Capture the cell that displays the provided text and extract its (X, Y) central coordinate. 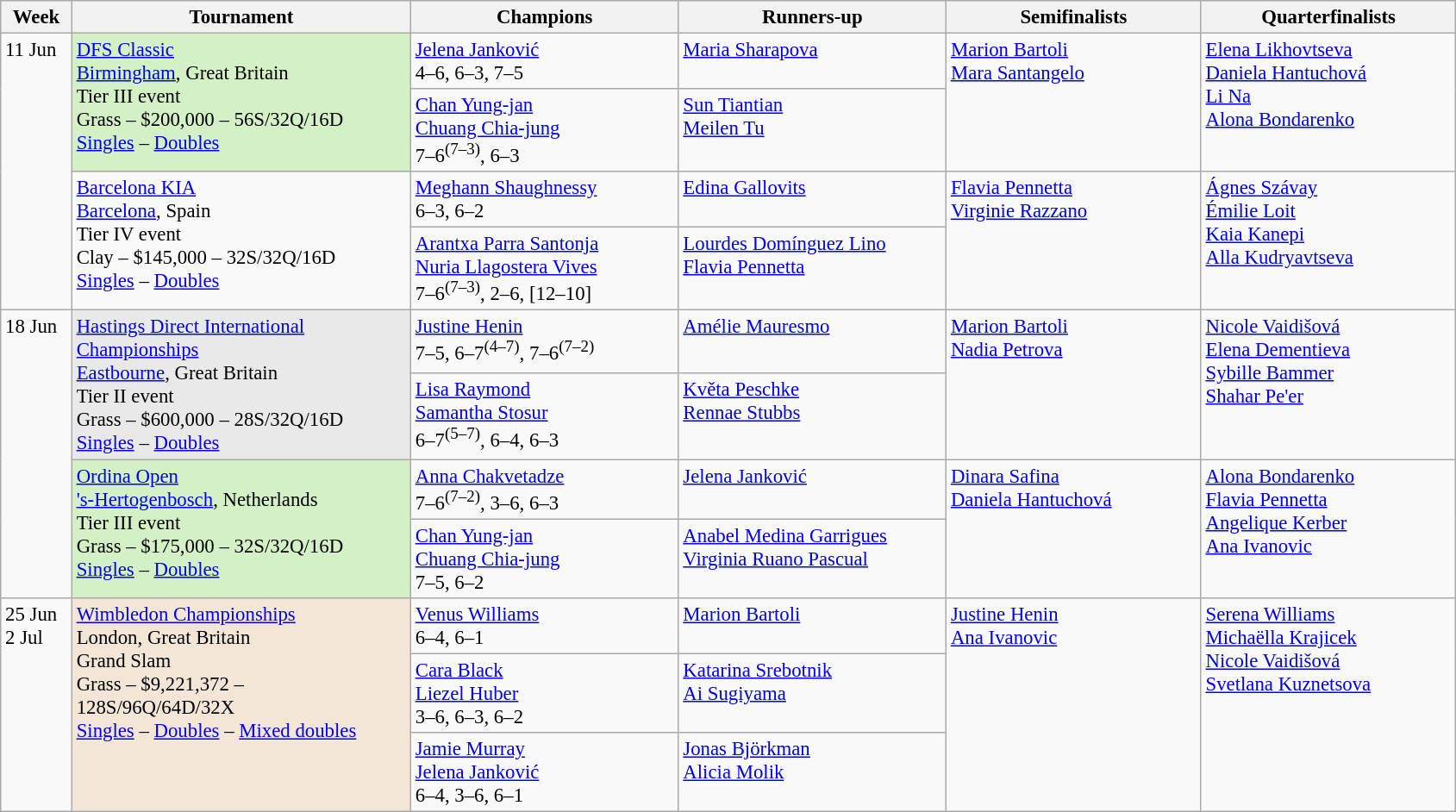
Flavia Pennetta Virginie Razzano (1074, 241)
Jamie Murray Jelena Janković 6–4, 3–6, 6–1 (545, 772)
Jelena Janković (812, 490)
Jonas Björkman Alicia Molik (812, 772)
Ágnes Szávay Émilie Loit Kaia Kanepi Alla Kudryavtseva (1328, 241)
Chan Yung-jan Chuang Chia-jung 7–6(7–3), 6–3 (545, 130)
Katarina Srebotnik Ai Sugiyama (812, 693)
Serena Williams Michaëlla Krajicek Nicole Vaidišová Svetlana Kuznetsova (1328, 704)
Anna Chakvetadze 7–6(7–2), 3–6, 6–3 (545, 490)
Sun Tiantian Meilen Tu (812, 130)
Amélie Mauresmo (812, 341)
Runners-up (812, 17)
Dinara Safina Daniela Hantuchová (1074, 529)
Semifinalists (1074, 17)
Arantxa Parra Santonja Nuria Llagostera Vives 7–6(7–3), 2–6, [12–10] (545, 269)
18 Jun (36, 453)
Champions (545, 17)
11 Jun (36, 172)
Květa Peschke Rennae Stubbs (812, 415)
Cara Black Liezel Huber 3–6, 6–3, 6–2 (545, 693)
Meghann Shaughnessy 6–3, 6–2 (545, 200)
Marion Bartoli (812, 626)
Tournament (241, 17)
Quarterfinalists (1328, 17)
Lourdes Domínguez Lino Flavia Pennetta (812, 269)
Venus Williams 6–4, 6–1 (545, 626)
Chan Yung-jan Chuang Chia-jung 7–5, 6–2 (545, 559)
Justine Henin Ana Ivanovic (1074, 704)
DFS Classic Birmingham, Great Britain Tier III event Grass – $200,000 – 56S/32Q/16DSingles – Doubles (241, 103)
Ordina Open 's-Hertogenbosch, Netherlands Tier III event Grass – $175,000 – 32S/32Q/16DSingles – Doubles (241, 529)
Barcelona KIA Barcelona, Spain Tier IV event Clay – $145,000 – 32S/32Q/16DSingles – Doubles (241, 241)
Alona Bondarenko Flavia Pennetta Angelique Kerber Ana Ivanovic (1328, 529)
Hastings Direct International Championships Eastbourne, Great BritainTier II event Grass – $600,000 – 28S/32Q/16DSingles – Doubles (241, 384)
Nicole Vaidišová Elena Dementieva Sybille Bammer Shahar Pe'er (1328, 384)
25 Jun2 Jul (36, 704)
Wimbledon Championships London, Great Britain Grand Slam Grass – $9,221,372 – 128S/96Q/64D/32XSingles – Doubles – Mixed doubles (241, 704)
Edina Gallovits (812, 200)
Anabel Medina Garrigues Virginia Ruano Pascual (812, 559)
Week (36, 17)
Lisa Raymond Samantha Stosur 6–7(5–7), 6–4, 6–3 (545, 415)
Jelena Janković 4–6, 6–3, 7–5 (545, 62)
Maria Sharapova (812, 62)
Elena Likhovtseva Daniela Hantuchová Li Na Alona Bondarenko (1328, 103)
Marion Bartoli Nadia Petrova (1074, 384)
Marion Bartoli Mara Santangelo (1074, 103)
Justine Henin 7–5, 6–7(4–7), 7–6(7–2) (545, 341)
